Pinpoint the cell where the given text exists, returning its [x, y] midpoint coordinate. 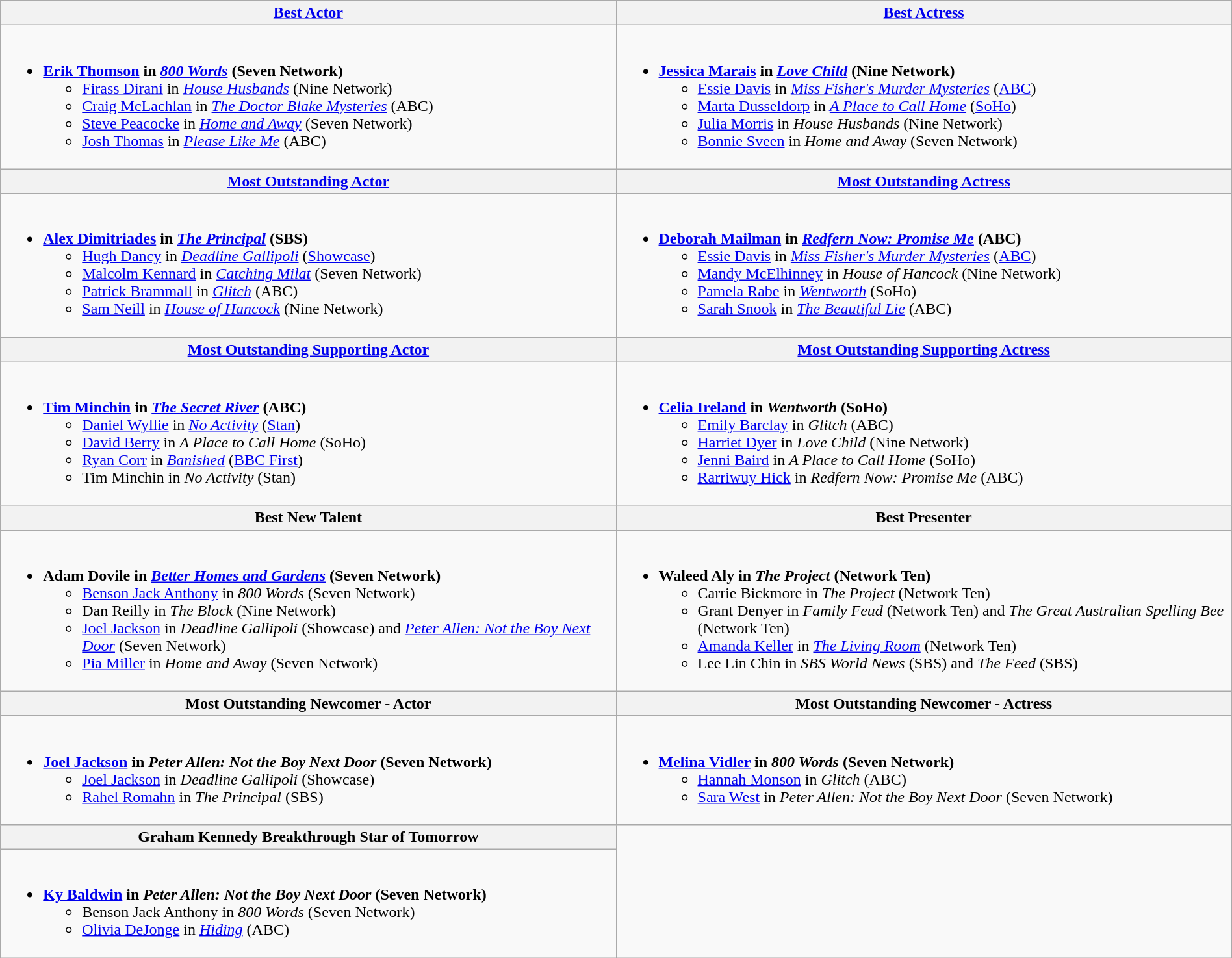
Most Outstanding Actor [308, 181]
Most Outstanding Actress [924, 181]
Joel Jackson in Peter Allen: Not the Boy Next Door (Seven Network)Joel Jackson in Deadline Gallipoli (Showcase)Rahel Romahn in The Principal (SBS) [308, 770]
Best New Talent [308, 518]
Best Actor [308, 13]
Most Outstanding Supporting Actress [924, 349]
Melina Vidler in 800 Words (Seven Network)Hannah Monson in Glitch (ABC)Sara West in Peter Allen: Not the Boy Next Door (Seven Network) [924, 770]
Best Presenter [924, 518]
Most Outstanding Supporting Actor [308, 349]
Graham Kennedy Breakthrough Star of Tomorrow [308, 837]
Most Outstanding Newcomer - Actress [924, 703]
Most Outstanding Newcomer - Actor [308, 703]
Ky Baldwin in Peter Allen: Not the Boy Next Door (Seven Network)Benson Jack Anthony in 800 Words (Seven Network)Olivia DeJonge in Hiding (ABC) [308, 903]
Best Actress [924, 13]
